Capture the cell that displays the provided text and extract its (x, y) central coordinate. 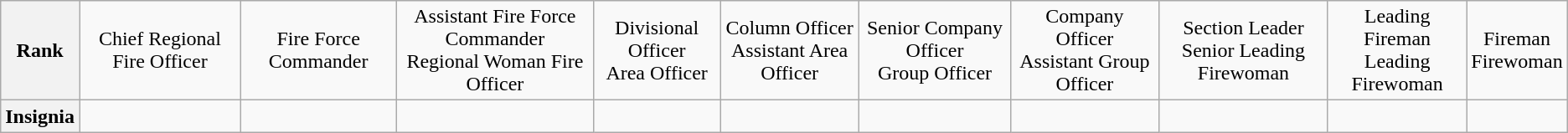
Rank (40, 50)
Section LeaderSenior Leading Firewoman (1244, 50)
Column OfficerAssistant Area Officer (790, 50)
Company OfficerAssistant Group Officer (1084, 50)
Insignia (40, 116)
Fire Force Commander (318, 50)
Divisional OfficerArea Officer (657, 50)
FiremanFirewoman (1517, 50)
Leading FiremanLeading Firewoman (1397, 50)
Senior Company OfficerGroup Officer (935, 50)
Chief Regional Fire Officer (161, 50)
Assistant Fire Force CommanderRegional Woman Fire Officer (495, 50)
